Capture the cell that displays the provided text and extract its [x, y] central coordinate. 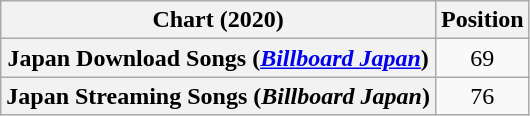
Japan Download Songs (Billboard Japan) [218, 58]
Japan Streaming Songs (Billboard Japan) [218, 96]
Chart (2020) [218, 20]
69 [482, 58]
Position [482, 20]
76 [482, 96]
